From the cell containing the given text, extract its center point as (X, Y) coordinate. 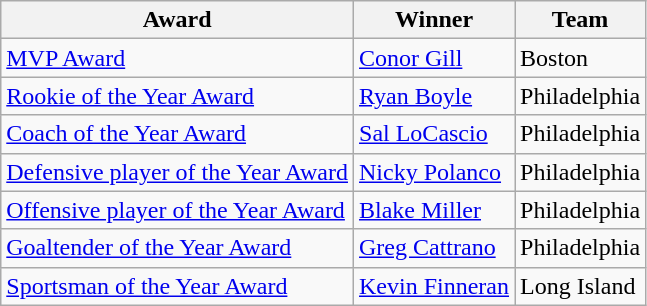
Sportsman of the Year Award (178, 286)
Long Island (580, 286)
Winner (434, 20)
Nicky Polanco (434, 172)
Sal LoCascio (434, 134)
Coach of the Year Award (178, 134)
Greg Cattrano (434, 248)
Conor Gill (434, 58)
Defensive player of the Year Award (178, 172)
Boston (580, 58)
Team (580, 20)
Kevin Finneran (434, 286)
Offensive player of the Year Award (178, 210)
Blake Miller (434, 210)
MVP Award (178, 58)
Ryan Boyle (434, 96)
Rookie of the Year Award (178, 96)
Award (178, 20)
Goaltender of the Year Award (178, 248)
